Find where the given text appears and provide that cell's center as (X, Y) coordinate. 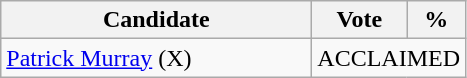
ACCLAIMED (389, 58)
Patrick Murray (X) (156, 58)
Vote (360, 20)
Candidate (156, 20)
% (436, 20)
